Scan for the cell matching the given text and deliver its (x, y) coordinate at center. 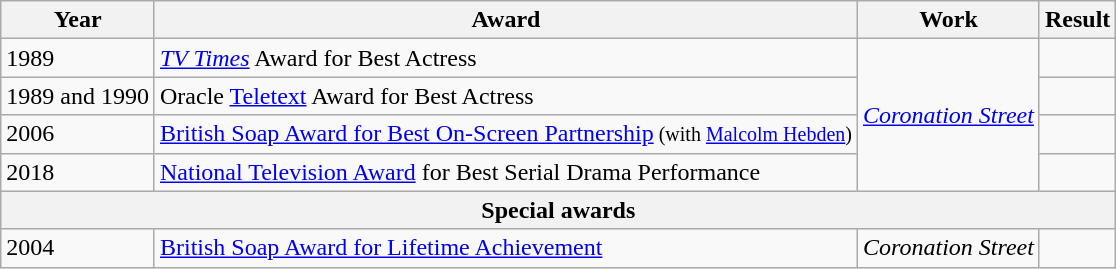
Result (1077, 20)
2004 (78, 248)
Work (949, 20)
Oracle Teletext Award for Best Actress (506, 96)
Special awards (558, 210)
1989 and 1990 (78, 96)
2006 (78, 134)
2018 (78, 172)
Year (78, 20)
British Soap Award for Best On-Screen Partnership (with Malcolm Hebden) (506, 134)
TV Times Award for Best Actress (506, 58)
1989 (78, 58)
Award (506, 20)
National Television Award for Best Serial Drama Performance (506, 172)
British Soap Award for Lifetime Achievement (506, 248)
